Find where the given text appears and provide that cell's center as (X, Y) coordinate. 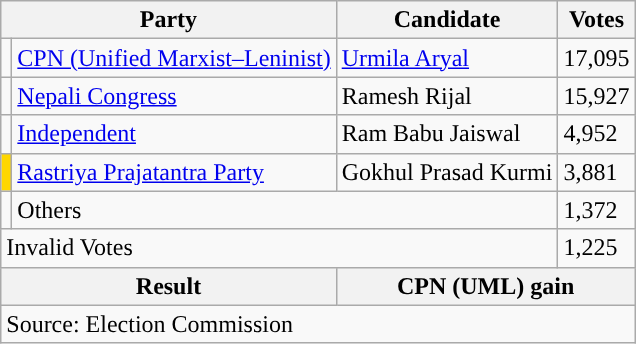
CPN (UML) gain (486, 286)
CPN (Unified Marxist–Leninist) (174, 58)
Result (168, 286)
Rastriya Prajatantra Party (174, 172)
1,225 (596, 248)
1,372 (596, 210)
Others (285, 210)
Ramesh Rijal (447, 96)
Candidate (447, 20)
Nepali Congress (174, 96)
17,095 (596, 58)
4,952 (596, 134)
Party (168, 20)
Source: Election Commission (318, 324)
Urmila Aryal (447, 58)
Independent (174, 134)
Ram Babu Jaiswal (447, 134)
Gokhul Prasad Kurmi (447, 172)
3,881 (596, 172)
15,927 (596, 96)
Votes (596, 20)
Invalid Votes (280, 248)
